Detect which cell encompasses the target text, then output its (x, y) center coordinate. 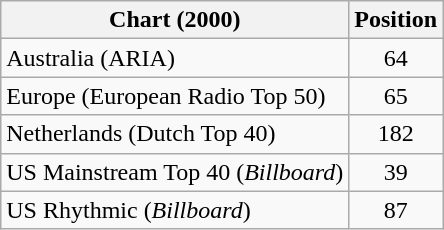
Position (396, 20)
87 (396, 210)
64 (396, 58)
US Rhythmic (Billboard) (175, 210)
Chart (2000) (175, 20)
US Mainstream Top 40 (Billboard) (175, 172)
Australia (ARIA) (175, 58)
Netherlands (Dutch Top 40) (175, 134)
65 (396, 96)
Europe (European Radio Top 50) (175, 96)
39 (396, 172)
182 (396, 134)
